Locate the cell with the specified text and output its (x, y) center coordinate. 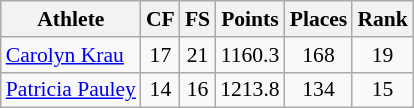
Points (250, 19)
Carolyn Krau (71, 55)
15 (382, 90)
16 (198, 90)
Athlete (71, 19)
14 (160, 90)
134 (319, 90)
Rank (382, 19)
CF (160, 19)
Places (319, 19)
1213.8 (250, 90)
21 (198, 55)
17 (160, 55)
168 (319, 55)
19 (382, 55)
FS (198, 19)
1160.3 (250, 55)
Patricia Pauley (71, 90)
